Identify which cell holds the provided text, then report its (x, y) central coordinate. 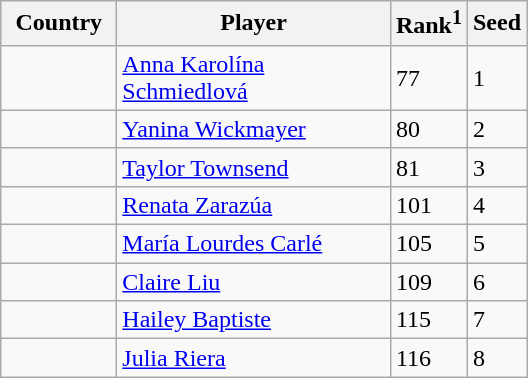
7 (496, 320)
6 (496, 282)
Country (59, 24)
80 (428, 129)
Claire Liu (254, 282)
Yanina Wickmayer (254, 129)
115 (428, 320)
Rank1 (428, 24)
8 (496, 358)
101 (428, 205)
Anna Karolína Schmiedlová (254, 78)
116 (428, 358)
María Lourdes Carlé (254, 244)
81 (428, 167)
109 (428, 282)
Hailey Baptiste (254, 320)
Seed (496, 24)
Player (254, 24)
4 (496, 205)
Taylor Townsend (254, 167)
2 (496, 129)
5 (496, 244)
1 (496, 78)
Renata Zarazúa (254, 205)
3 (496, 167)
105 (428, 244)
77 (428, 78)
Julia Riera (254, 358)
